Return the (x, y) coordinate for the center point of the cell that contains the specified text.  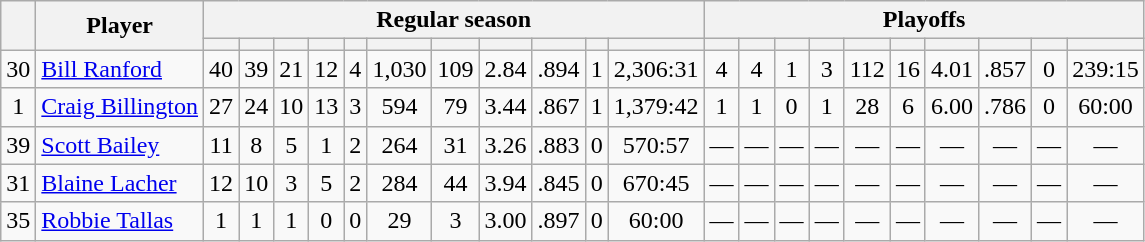
1,379:42 (656, 107)
44 (456, 183)
Robbie Tallas (120, 221)
2.84 (506, 69)
Player (120, 26)
2,306:31 (656, 69)
.857 (1004, 69)
570:57 (656, 145)
79 (456, 107)
.845 (558, 183)
594 (400, 107)
Bill Ranford (120, 69)
1,030 (400, 69)
284 (400, 183)
.786 (1004, 107)
8 (256, 145)
3.00 (506, 221)
40 (222, 69)
6 (908, 107)
Scott Bailey (120, 145)
Blaine Lacher (120, 183)
4.01 (952, 69)
.897 (558, 221)
27 (222, 107)
3.44 (506, 107)
11 (222, 145)
35 (18, 221)
264 (400, 145)
13 (326, 107)
.894 (558, 69)
.867 (558, 107)
239:15 (1106, 69)
28 (867, 107)
Playoffs (924, 20)
3.26 (506, 145)
3.94 (506, 183)
30 (18, 69)
112 (867, 69)
29 (400, 221)
.883 (558, 145)
Craig Billington (120, 107)
21 (292, 69)
Regular season (454, 20)
24 (256, 107)
670:45 (656, 183)
16 (908, 69)
109 (456, 69)
6.00 (952, 107)
